Find where the given text appears and provide that cell's center as [x, y] coordinate. 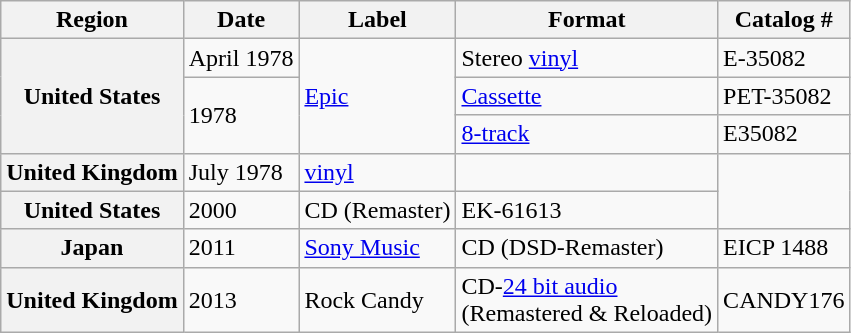
Sony Music [378, 248]
Region [92, 20]
Date [241, 20]
EICP 1488 [784, 248]
Rock Candy [378, 300]
2000 [241, 210]
April 1978 [241, 58]
Cassette [587, 96]
CANDY176 [784, 300]
Label [378, 20]
2011 [241, 248]
1978 [241, 115]
vinyl [378, 172]
2013 [241, 300]
Stereo vinyl [587, 58]
CD (DSD-Remaster) [587, 248]
8-track [587, 134]
CD-24 bit audio(Remastered & Reloaded) [587, 300]
Catalog # [784, 20]
CD (Remaster) [378, 210]
Format [587, 20]
PET-35082 [784, 96]
E-35082 [784, 58]
E35082 [784, 134]
July 1978 [241, 172]
EK-61613 [587, 210]
Epic [378, 96]
Japan [92, 248]
